Return (x, y) of the center of cell containing provided text 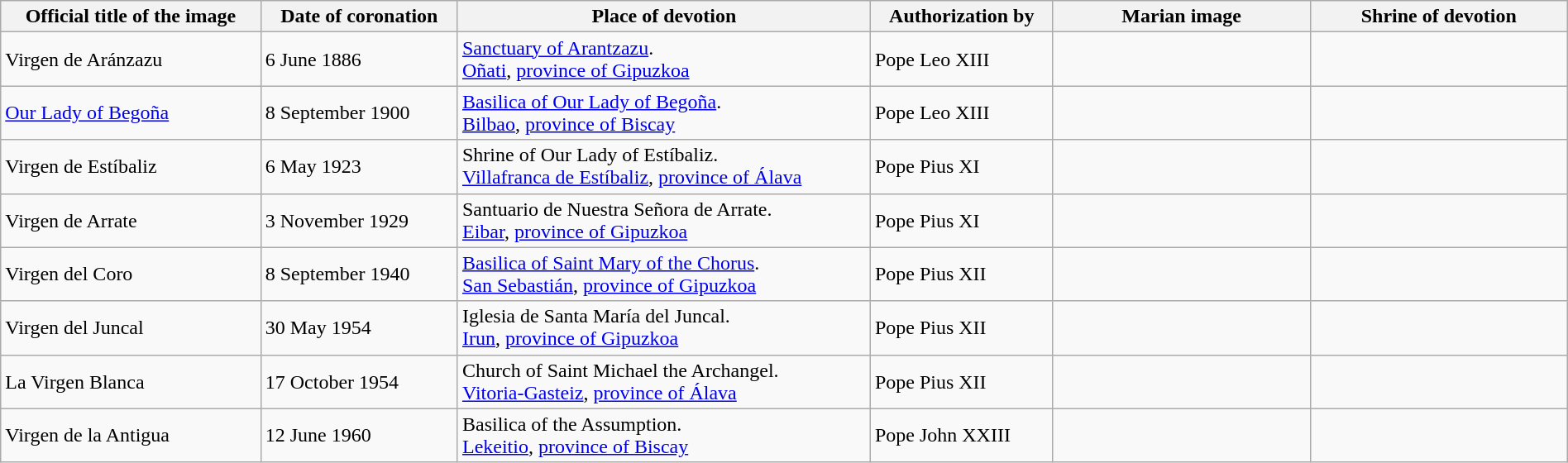
8 September 1900 (359, 112)
Place of devotion (663, 17)
Official title of the image (131, 17)
6 May 1923 (359, 167)
Virgen de Aránzazu (131, 60)
Pope John XXIII (961, 435)
Virgen de Arrate (131, 220)
Santuario de Nuestra Señora de Arrate.Eibar, province of Gipuzkoa (663, 220)
3 November 1929 (359, 220)
12 June 1960 (359, 435)
6 June 1886 (359, 60)
Virgen de Estíbaliz (131, 167)
8 September 1940 (359, 274)
Date of coronation (359, 17)
Shrine of Our Lady of Estíbaliz.Villafranca de Estíbaliz, province of Álava (663, 167)
Church of Saint Michael the Archangel.Vitoria-Gasteiz, province of Álava (663, 382)
Basilica of Our Lady of Begoña.Bilbao, province of Biscay (663, 112)
Basilica of the Assumption.Lekeitio, province of Biscay (663, 435)
30 May 1954 (359, 327)
La Virgen Blanca (131, 382)
Virgen del Coro (131, 274)
Iglesia de Santa María del Juncal.Irun, province of Gipuzkoa (663, 327)
Virgen del Juncal (131, 327)
17 October 1954 (359, 382)
Authorization by (961, 17)
Our Lady of Begoña (131, 112)
Sanctuary of Arantzazu.Oñati, province of Gipuzkoa (663, 60)
Virgen de la Antigua (131, 435)
Basilica of Saint Mary of the Chorus.San Sebastián, province of Gipuzkoa (663, 274)
Shrine of devotion (1439, 17)
Marian image (1181, 17)
